Pinpoint the cell where the given text exists, returning its (x, y) midpoint coordinate. 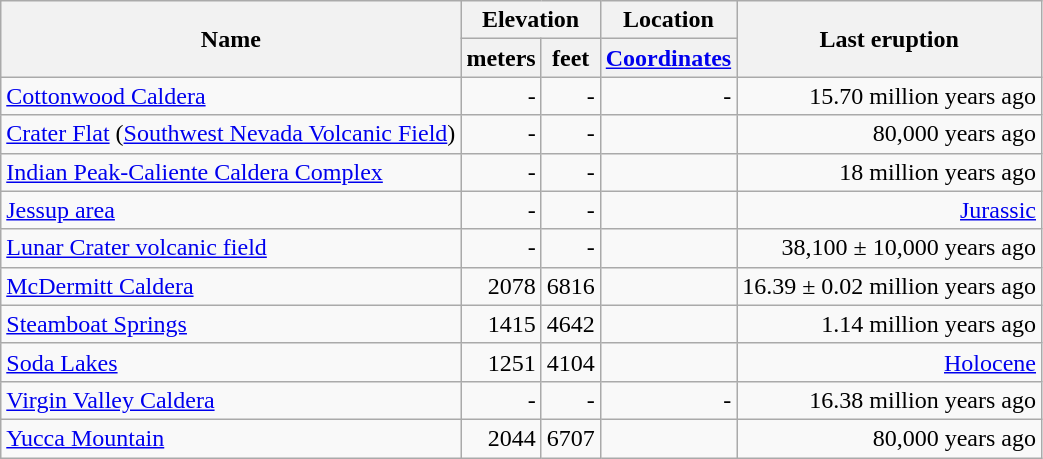
Indian Peak-Caliente Caldera Complex (231, 172)
1415 (501, 324)
1.14 million years ago (890, 324)
Virgin Valley Caldera (231, 400)
meters (501, 58)
Soda Lakes (231, 362)
Holocene (890, 362)
McDermitt Caldera (231, 286)
Jessup area (231, 210)
6707 (570, 438)
Jurassic (890, 210)
feet (570, 58)
4104 (570, 362)
Elevation (530, 20)
38,100 ± 10,000 years ago (890, 248)
6816 (570, 286)
4642 (570, 324)
16.39 ± 0.02 million years ago (890, 286)
Coordinates (668, 58)
Last eruption (890, 39)
15.70 million years ago (890, 96)
18 million years ago (890, 172)
Cottonwood Caldera (231, 96)
2044 (501, 438)
1251 (501, 362)
Crater Flat (Southwest Nevada Volcanic Field) (231, 134)
Yucca Mountain (231, 438)
Name (231, 39)
16.38 million years ago (890, 400)
2078 (501, 286)
Steamboat Springs (231, 324)
Location (668, 20)
Lunar Crater volcanic field (231, 248)
